Locate the cell with the specified text and output its (X, Y) center coordinate. 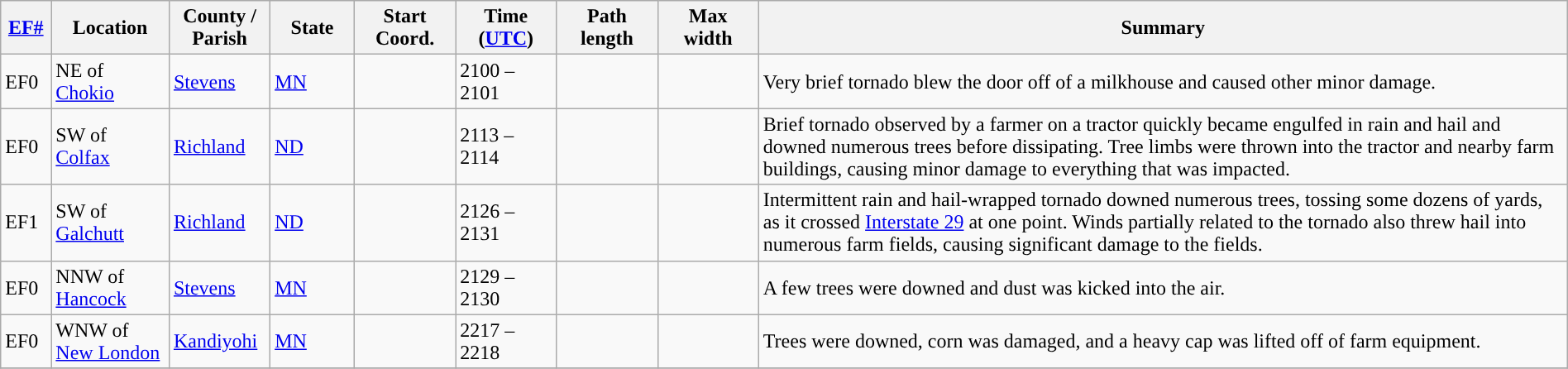
State (313, 28)
Max width (708, 28)
Kandiyohi (219, 341)
County / Parish (219, 28)
A few trees were downed and dust was kicked into the air. (1163, 288)
EF1 (26, 223)
Start Coord. (404, 28)
Location (111, 28)
2217 – 2218 (506, 341)
SW of Colfax (111, 146)
Summary (1163, 28)
2129 – 2130 (506, 288)
SW of Galchutt (111, 223)
Path length (607, 28)
Time (UTC) (506, 28)
Trees were downed, corn was damaged, and a heavy cap was lifted off of farm equipment. (1163, 341)
EF# (26, 28)
Very brief tornado blew the door off of a milkhouse and caused other minor damage. (1163, 81)
NE of Chokio (111, 81)
NNW of Hancock (111, 288)
WNW of New London (111, 341)
2126 – 2131 (506, 223)
2113 – 2114 (506, 146)
2100 – 2101 (506, 81)
